Search for the cell housing the specified text and yield its (X, Y) center coordinate. 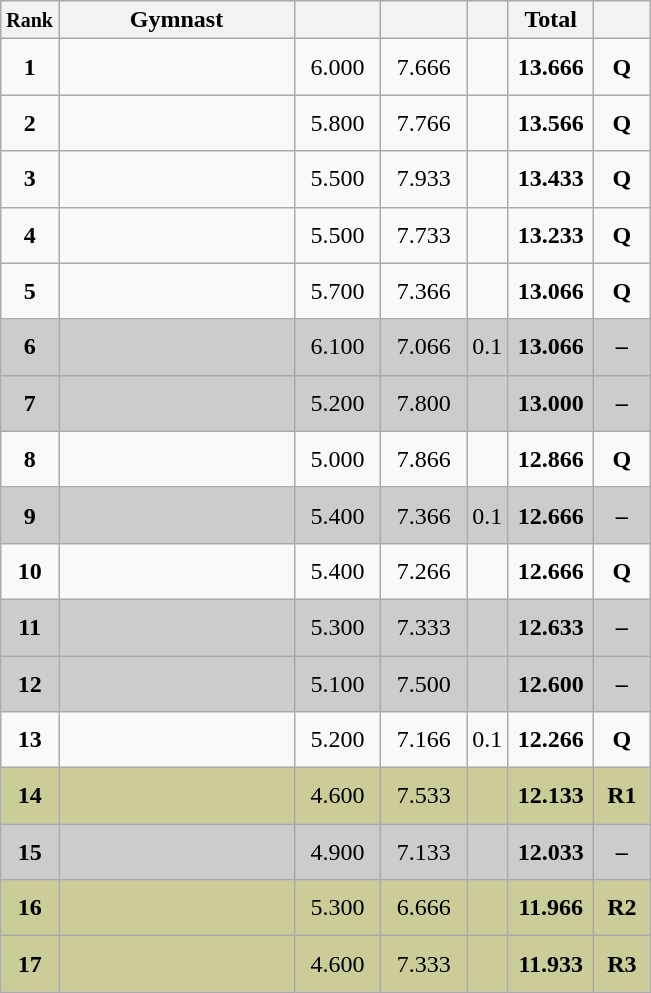
7.800 (424, 403)
Total (551, 20)
12.866 (551, 459)
1 (30, 67)
3 (30, 179)
4.900 (338, 852)
16 (30, 908)
13 (30, 740)
13.233 (551, 235)
7.766 (424, 123)
12.033 (551, 852)
7.666 (424, 67)
13.666 (551, 67)
7.866 (424, 459)
5.800 (338, 123)
2 (30, 123)
7.066 (424, 347)
12.600 (551, 684)
12.133 (551, 796)
7 (30, 403)
Rank (30, 20)
7.500 (424, 684)
13.566 (551, 123)
11.966 (551, 908)
5.700 (338, 291)
7.133 (424, 852)
4 (30, 235)
5.100 (338, 684)
7.533 (424, 796)
Gymnast (176, 20)
12 (30, 684)
7.733 (424, 235)
5 (30, 291)
10 (30, 571)
12.266 (551, 740)
9 (30, 515)
13.000 (551, 403)
8 (30, 459)
15 (30, 852)
6.100 (338, 347)
7.933 (424, 179)
12.633 (551, 627)
7.166 (424, 740)
11 (30, 627)
5.000 (338, 459)
6.000 (338, 67)
6 (30, 347)
14 (30, 796)
7.266 (424, 571)
11.933 (551, 964)
6.666 (424, 908)
R1 (622, 796)
R2 (622, 908)
17 (30, 964)
R3 (622, 964)
13.433 (551, 179)
